Locate the cell with the specified text and output its (x, y) center coordinate. 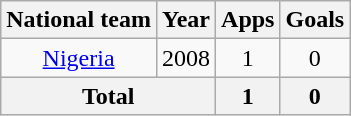
National team (79, 20)
Year (186, 20)
Goals (315, 20)
2008 (186, 58)
Nigeria (79, 58)
Total (108, 96)
Apps (248, 20)
